Output the (x, y) coordinate of the center of the cell containing the given text.  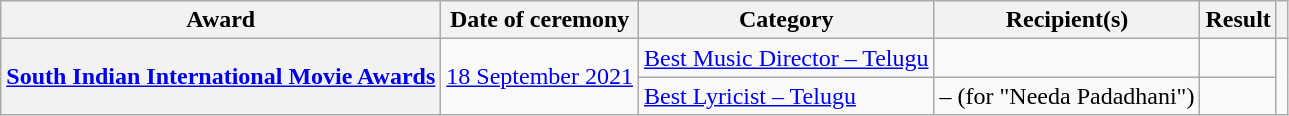
Category (786, 20)
Best Music Director – Telugu (786, 58)
18 September 2021 (540, 77)
Award (221, 20)
South Indian International Movie Awards (221, 77)
Date of ceremony (540, 20)
Result (1238, 20)
– (for "Needa Padadhani") (1067, 96)
Best Lyricist – Telugu (786, 96)
Recipient(s) (1067, 20)
